Return the [x, y] coordinate for the center point of the cell that contains the specified text.  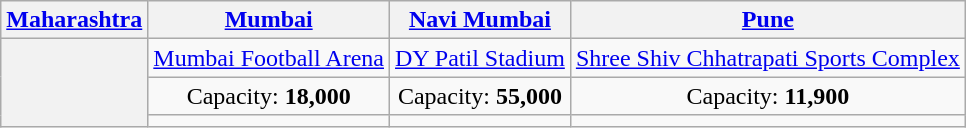
Maharashtra [74, 20]
Mumbai Football Arena [269, 58]
Mumbai [269, 20]
DY Patil Stadium [480, 58]
Pune [768, 20]
Capacity: 55,000 [480, 96]
Capacity: 18,000 [269, 96]
Capacity: 11,900 [768, 96]
Navi Mumbai [480, 20]
Shree Shiv Chhatrapati Sports Complex [768, 58]
